Determine the [x, y] coordinate at the center of the cell enclosing the given text.  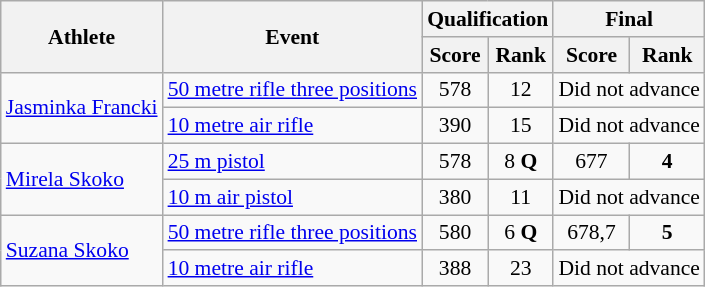
380 [455, 197]
15 [520, 126]
Suzana Skoko [82, 250]
25 m pistol [293, 162]
Event [293, 36]
Athlete [82, 36]
4 [668, 162]
23 [520, 269]
Jasminka Francki [82, 108]
677 [591, 162]
390 [455, 126]
5 [668, 233]
11 [520, 197]
6 Q [520, 233]
Qualification [488, 19]
8 Q [520, 162]
Final [629, 19]
678,7 [591, 233]
Mirela Skoko [82, 180]
12 [520, 90]
10 m air pistol [293, 197]
388 [455, 269]
580 [455, 233]
